Scan for the cell matching the given text and deliver its (x, y) coordinate at center. 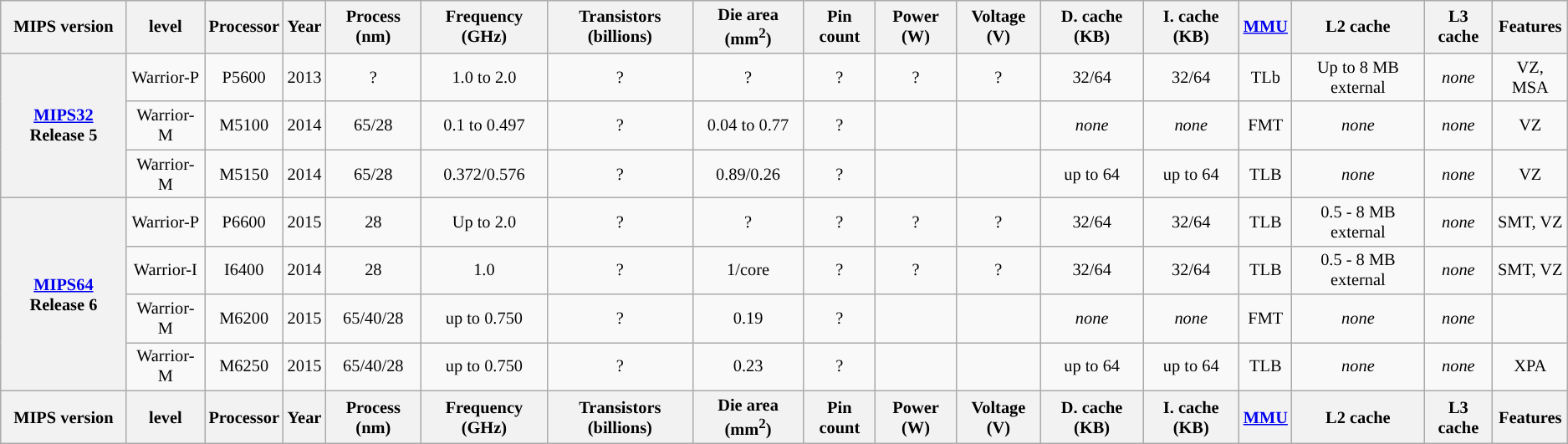
M6200 (244, 319)
2013 (304, 77)
VZ, MSA (1530, 77)
Warrior-I (166, 270)
I6400 (244, 270)
0.1 to 0.497 (483, 125)
1.0 to 2.0 (483, 77)
1.0 (483, 270)
XPA (1530, 366)
0.04 to 0.77 (748, 125)
0.23 (748, 366)
P6600 (244, 222)
M5100 (244, 125)
M6250 (244, 366)
0.89/0.26 (748, 174)
1/core (748, 270)
MIPS32 Release 5 (64, 125)
Up to 2.0 (483, 222)
Up to 8 MB external (1358, 77)
TLb (1266, 77)
0.19 (748, 319)
MIPS64 Release 6 (64, 294)
0.372/0.576 (483, 174)
M5150 (244, 174)
P5600 (244, 77)
